Extract the [x, y] coordinate from the center of the cell holding the provided text.  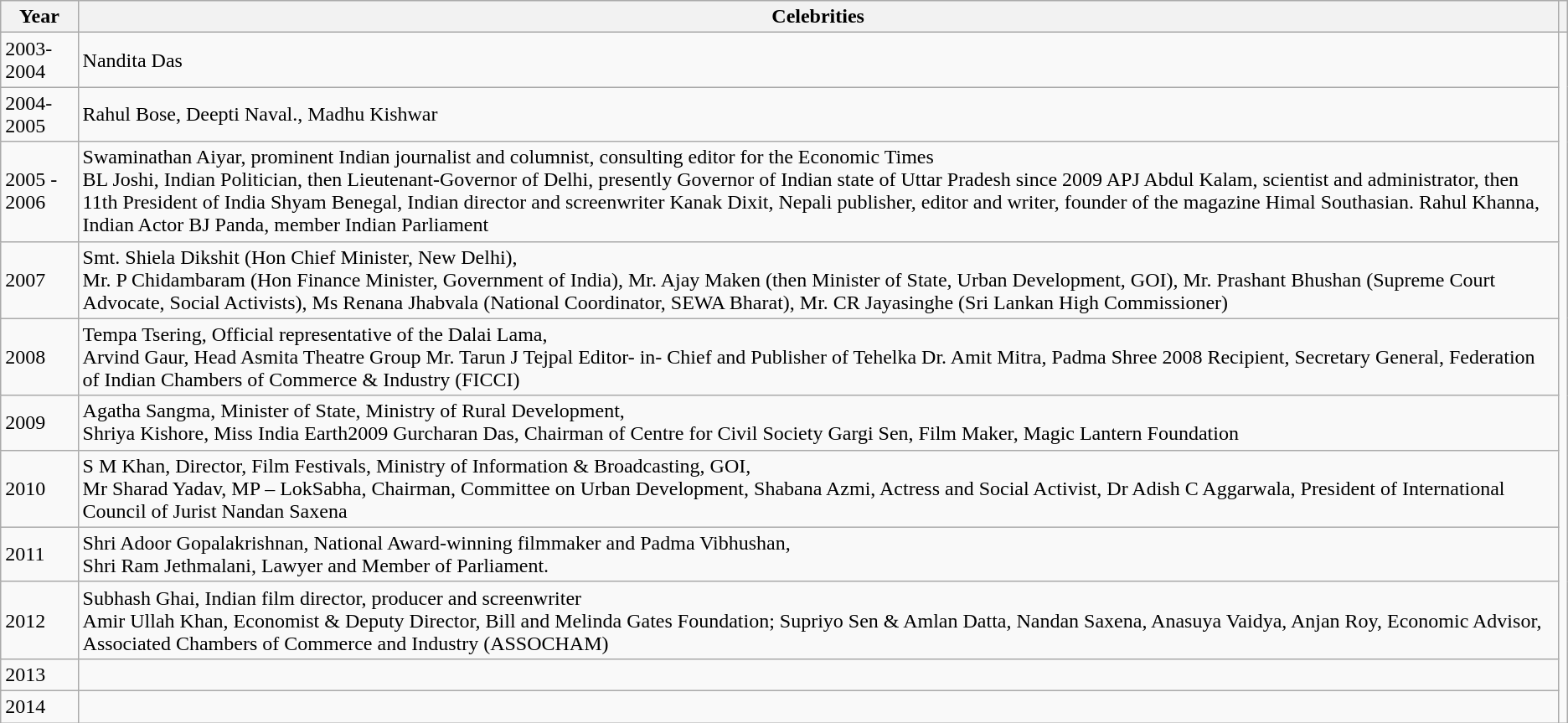
2004-2005 [39, 114]
2011 [39, 555]
Celebrities [818, 17]
2009 [39, 422]
Year [39, 17]
2013 [39, 674]
2008 [39, 357]
2014 [39, 706]
2010 [39, 488]
Shri Adoor Gopalakrishnan, National Award-winning filmmaker and Padma Vibhushan,Shri Ram Jethmalani, Lawyer and Member of Parliament. [818, 555]
2012 [39, 620]
2007 [39, 280]
Nandita Das [818, 60]
2005 - 2006 [39, 191]
2003-2004 [39, 60]
Rahul Bose, Deepti Naval., Madhu Kishwar [818, 114]
